Locate the cell with the specified text and output its [X, Y] center coordinate. 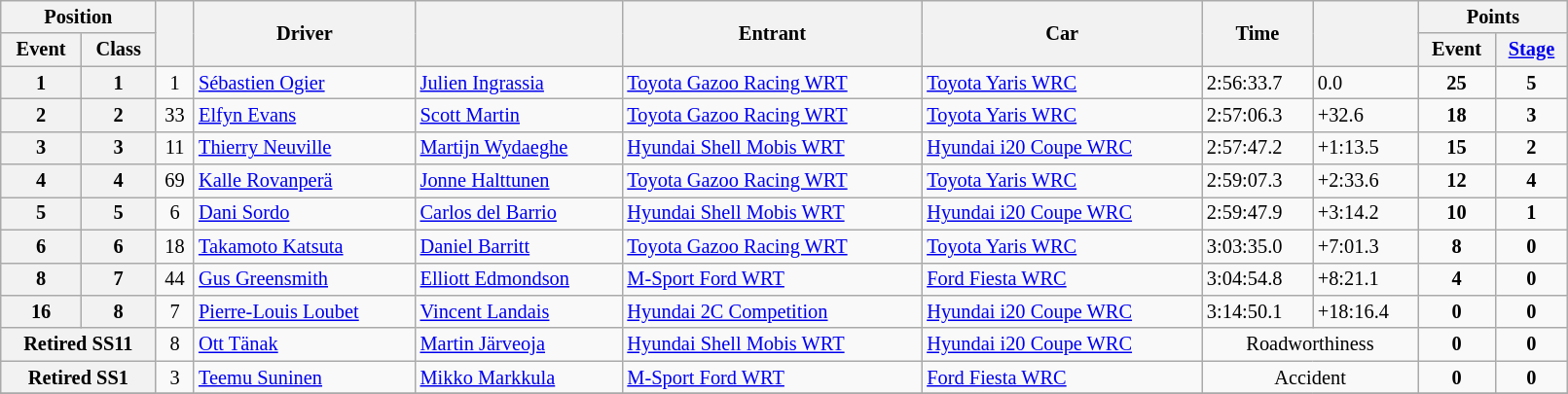
Teemu Suninen [305, 377]
+32.6 [1366, 115]
25 [1456, 83]
16 [41, 311]
12 [1456, 181]
Retired SS1 [78, 377]
Dani Sordo [305, 213]
2:57:06.3 [1258, 115]
+18:16.4 [1366, 311]
11 [175, 148]
Martijn Wydaeghe [520, 148]
33 [175, 115]
Car [1062, 33]
2:59:47.9 [1258, 213]
3:04:54.8 [1258, 279]
Class [119, 50]
Elfyn Evans [305, 115]
+3:14.2 [1366, 213]
Mikko Markkula [520, 377]
2:59:07.3 [1258, 181]
+8:21.1 [1366, 279]
Position [78, 17]
Entrant [773, 33]
3:03:35.0 [1258, 246]
Roadworthiness [1310, 344]
Jonne Halttunen [520, 181]
10 [1456, 213]
Points [1493, 17]
69 [175, 181]
Sébastien Ogier [305, 83]
Thierry Neuville [305, 148]
Gus Greensmith [305, 279]
Scott Martin [520, 115]
Time [1258, 33]
Kalle Rovanperä [305, 181]
0.0 [1366, 83]
Carlos del Barrio [520, 213]
44 [175, 279]
2:56:33.7 [1258, 83]
Martin Järveoja [520, 344]
+1:13.5 [1366, 148]
+2:33.6 [1366, 181]
15 [1456, 148]
2:57:47.2 [1258, 148]
Stage [1532, 50]
+7:01.3 [1366, 246]
Takamoto Katsuta [305, 246]
Driver [305, 33]
Vincent Landais [520, 311]
Hyundai 2C Competition [773, 311]
Ott Tänak [305, 344]
Daniel Barritt [520, 246]
Pierre-Louis Loubet [305, 311]
3:14:50.1 [1258, 311]
Elliott Edmondson [520, 279]
Retired SS11 [78, 344]
Julien Ingrassia [520, 83]
Accident [1310, 377]
